Locate the cell with the specified text and output its [x, y] center coordinate. 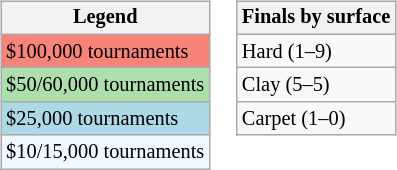
$10/15,000 tournaments [105, 152]
Carpet (1–0) [316, 119]
$100,000 tournaments [105, 51]
Finals by surface [316, 18]
Clay (5–5) [316, 85]
Legend [105, 18]
Hard (1–9) [316, 51]
$25,000 tournaments [105, 119]
$50/60,000 tournaments [105, 85]
